From the cell containing the given text, extract its center point as (x, y) coordinate. 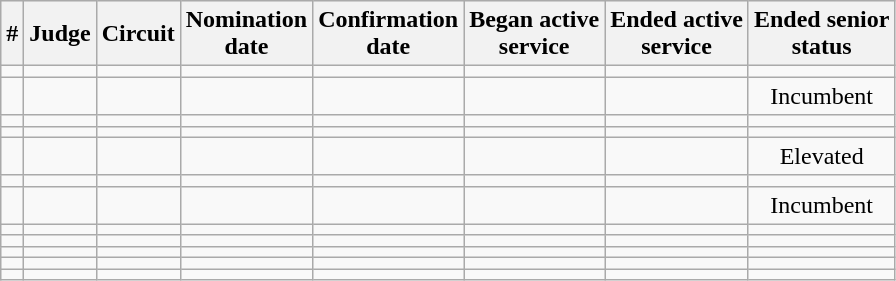
Ended activeservice (677, 34)
Confirmationdate (388, 34)
# (12, 34)
Ended seniorstatus (821, 34)
Circuit (138, 34)
Nominationdate (246, 34)
Judge (60, 34)
Began activeservice (534, 34)
Elevated (821, 156)
